Return (x, y) of the center of cell containing provided text 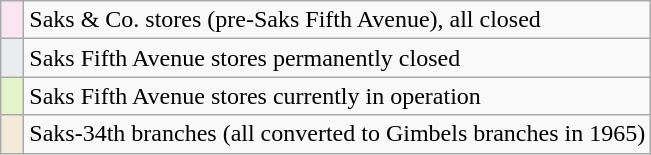
Saks & Co. stores (pre-Saks Fifth Avenue), all closed (338, 20)
Saks Fifth Avenue stores permanently closed (338, 58)
Saks Fifth Avenue stores currently in operation (338, 96)
Saks-34th branches (all converted to Gimbels branches in 1965) (338, 134)
